From the cell containing the given text, extract its center point as [X, Y] coordinate. 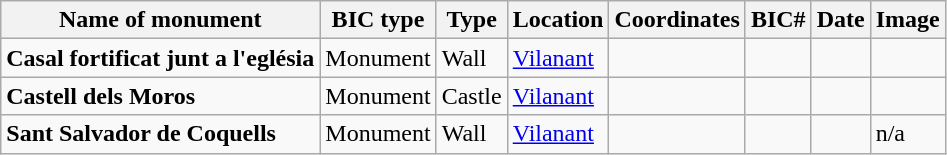
Name of monument [160, 20]
Coordinates [677, 20]
Sant Salvador de Coquells [160, 134]
Date [840, 20]
Castell dels Moros [160, 96]
BIC# [778, 20]
BIC type [378, 20]
Location [558, 20]
n/a [908, 134]
Type [472, 20]
Casal fortificat junt a l'eglésia [160, 58]
Image [908, 20]
Castle [472, 96]
